Return (X, Y) of the center of cell containing provided text 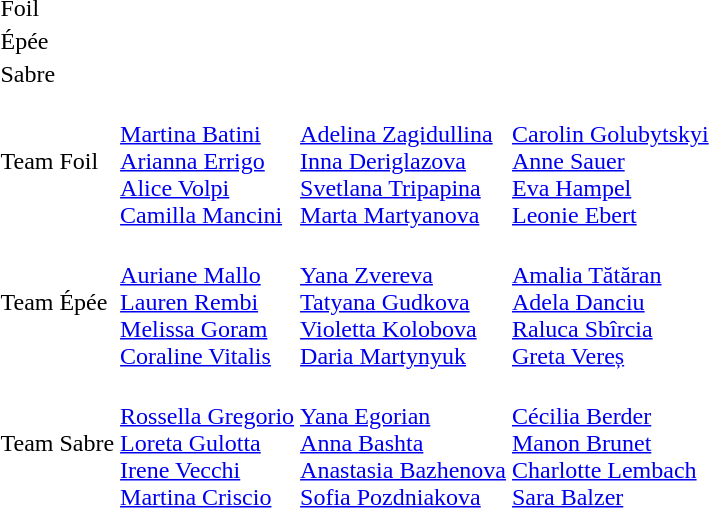
Auriane MalloLauren RembiMelissa GoramCoraline Vitalis (208, 302)
Martina BatiniArianna ErrigoAlice VolpiCamilla Mancini (208, 161)
Yana ZverevaTatyana GudkovaVioletta KolobovaDaria Martynyuk (404, 302)
Adelina ZagidullinaInna DeriglazovaSvetlana TripapinaMarta Martyanova (404, 161)
